Return [x, y] of the center of cell containing provided text 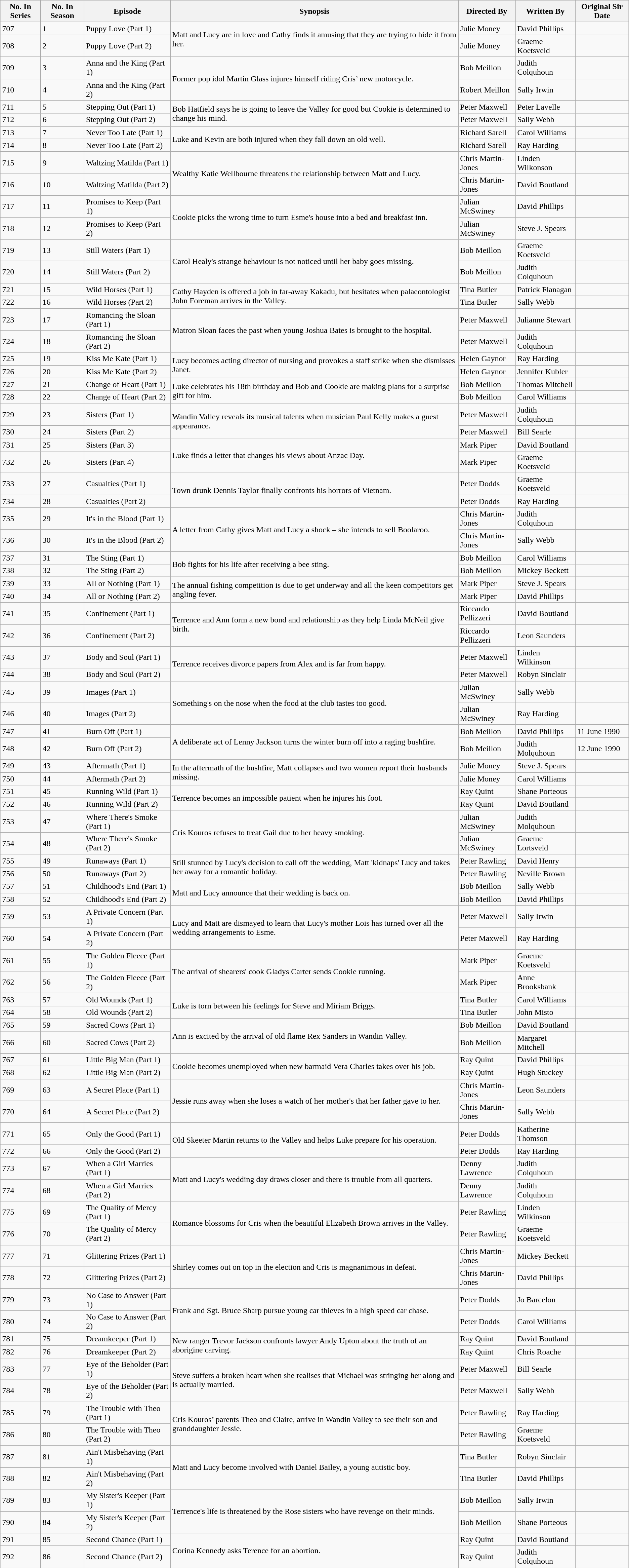
The Golden Fleece (Part 1) [127, 960]
719 [20, 250]
728 [20, 397]
771 [20, 1134]
729 [20, 414]
The Quality of Mercy (Part 1) [127, 1212]
Promises to Keep (Part 2) [127, 228]
The arrival of shearers' cook Gladys Carter sends Cookie running. [314, 971]
A Private Concern (Part 2) [127, 938]
Sisters (Part 1) [127, 414]
754 [20, 843]
Glittering Prizes (Part 1) [127, 1256]
35 [62, 613]
Luke and Kevin are both injured when they fall down an old well. [314, 139]
730 [20, 432]
Terrence becomes an impossible patient when he injures his foot. [314, 798]
All or Nothing (Part 1) [127, 583]
Cathy Hayden is offered a job in far-away Kakadu, but hesitates when palaeontologist John Foreman arrives in the Valley. [314, 296]
25 [62, 445]
63 [62, 1090]
Linden Wilkonson [545, 163]
Frank and Sgt. Bruce Sharp pursue young car thieves in a high speed car chase. [314, 1310]
Jennifer Kubler [545, 372]
A letter from Cathy gives Matt and Lucy a shock – she intends to sell Boolaroo. [314, 530]
Waltzing Matilda (Part 1) [127, 163]
Runaways (Part 2) [127, 874]
Wandin Valley reveals its musical talents when musician Paul Kelly makes a guest appearance. [314, 421]
747 [20, 731]
791 [20, 1539]
779 [20, 1299]
18 [62, 342]
758 [20, 899]
Sacred Cows (Part 1) [127, 1025]
30 [62, 541]
Luke celebrates his 18th birthday and Bob and Cookie are making plans for a surprise gift for him. [314, 391]
In the aftermath of the bushfire, Matt collapses and two women report their husbands missing. [314, 772]
Only the Good (Part 1) [127, 1134]
My Sister's Keeper (Part 2) [127, 1522]
47 [62, 822]
12 [62, 228]
Still Waters (Part 1) [127, 250]
713 [20, 132]
68 [62, 1190]
Carol Healy's strange behaviour is not noticed until her baby goes missing. [314, 261]
Thomas Mitchell [545, 384]
53 [62, 917]
Steve suffers a broken heart when she realises that Michael was stringing her along and is actually married. [314, 1380]
New ranger Trevor Jackson confronts lawyer Andy Upton about the truth of an aborigine carving. [314, 1345]
51 [62, 886]
780 [20, 1322]
26 [62, 462]
784 [20, 1391]
773 [20, 1168]
708 [20, 46]
Running Wild (Part 1) [127, 792]
The Trouble with Theo (Part 2) [127, 1435]
1 [62, 29]
766 [20, 1042]
64 [62, 1112]
Running Wild (Part 2) [127, 804]
21 [62, 384]
Town drunk Dennis Taylor finally confronts his horrors of Vietnam. [314, 490]
740 [20, 596]
716 [20, 184]
Aftermath (Part 1) [127, 766]
Anne Brooksbank [545, 982]
79 [62, 1413]
27 [62, 484]
42 [62, 749]
34 [62, 596]
It's in the Blood (Part 2) [127, 541]
57 [62, 999]
48 [62, 843]
Lucy and Matt are dismayed to learn that Lucy's mother Lois has turned over all the wedding arrangements to Esme. [314, 927]
Dreamkeeper (Part 2) [127, 1351]
38 [62, 675]
When a Girl Marries (Part 2) [127, 1190]
785 [20, 1413]
707 [20, 29]
20 [62, 372]
Stepping Out (Part 2) [127, 120]
76 [62, 1351]
Lucy becomes acting director of nursing and provokes a staff strike when she dismisses Janet. [314, 365]
Kiss Me Kate (Part 1) [127, 359]
71 [62, 1256]
24 [62, 432]
744 [20, 675]
Hugh Stuckey [545, 1073]
772 [20, 1151]
Terrence and Ann form a new bond and relationship as they help Linda McNeil give birth. [314, 624]
727 [20, 384]
Luke finds a letter that changes his views about Anzac Day. [314, 455]
Aftermath (Part 2) [127, 778]
Glittering Prizes (Part 2) [127, 1278]
17 [62, 319]
52 [62, 899]
The Quality of Mercy (Part 2) [127, 1234]
Dreamkeeper (Part 1) [127, 1339]
756 [20, 874]
72 [62, 1278]
Little Big Man (Part 2) [127, 1073]
Body and Soul (Part 1) [127, 657]
Cris Kouros’ parents Theo and Claire, arrive in Wandin Valley to see their son and granddaughter Jessie. [314, 1424]
723 [20, 319]
709 [20, 68]
67 [62, 1168]
Kiss Me Kate (Part 2) [127, 372]
Matt and Lucy announce that their wedding is back on. [314, 893]
Old Wounds (Part 1) [127, 999]
Still stunned by Lucy's decision to call off the wedding, Matt 'kidnaps' Lucy and takes her away for a romantic holiday. [314, 867]
A Secret Place (Part 2) [127, 1112]
Ain't Misbehaving (Part 1) [127, 1457]
711 [20, 107]
790 [20, 1522]
Matt and Lucy become involved with Daniel Bailey, a young autistic boy. [314, 1467]
764 [20, 1012]
725 [20, 359]
Change of Heart (Part 2) [127, 397]
The annual fishing competition is due to get underway and all the keen competitors get angling fever. [314, 590]
Promises to Keep (Part 1) [127, 206]
28 [62, 501]
736 [20, 541]
Wild Horses (Part 2) [127, 302]
Confinement (Part 1) [127, 613]
59 [62, 1025]
726 [20, 372]
15 [62, 290]
Never Too Late (Part 1) [127, 132]
Terrence's life is threatened by the Rose sisters who have revenge on their minds. [314, 1511]
722 [20, 302]
70 [62, 1234]
8 [62, 145]
Little Big Man (Part 1) [127, 1060]
Images (Part 2) [127, 714]
When a Girl Marries (Part 1) [127, 1168]
735 [20, 519]
776 [20, 1234]
745 [20, 692]
Puppy Love (Part 2) [127, 46]
86 [62, 1557]
44 [62, 778]
Directed By [487, 11]
Ain't Misbehaving (Part 2) [127, 1478]
81 [62, 1457]
82 [62, 1478]
714 [20, 145]
56 [62, 982]
36 [62, 636]
718 [20, 228]
Still Waters (Part 2) [127, 272]
Julianne Stewart [545, 319]
41 [62, 731]
Burn Off (Part 1) [127, 731]
Casualties (Part 2) [127, 501]
Images (Part 1) [127, 692]
75 [62, 1339]
Bob Hatfield says he is going to leave the Valley for good but Cookie is determined to change his mind. [314, 113]
39 [62, 692]
50 [62, 874]
Wild Horses (Part 1) [127, 290]
748 [20, 749]
750 [20, 778]
4 [62, 89]
Cookie becomes unemployed when new barmaid Vera Charles takes over his job. [314, 1066]
61 [62, 1060]
761 [20, 960]
Bob fights for his life after receiving a bee sting. [314, 564]
738 [20, 571]
32 [62, 571]
767 [20, 1060]
Katherine Thomson [545, 1134]
Sisters (Part 2) [127, 432]
11 [62, 206]
Body and Soul (Part 2) [127, 675]
788 [20, 1478]
770 [20, 1112]
83 [62, 1500]
751 [20, 792]
All or Nothing (Part 2) [127, 596]
Former pop idol Martin Glass injures himself riding Cris’ new motorcycle. [314, 79]
Jessie runs away when she loses a watch of her mother's that her father gave to her. [314, 1101]
43 [62, 766]
3 [62, 68]
19 [62, 359]
Written By [545, 11]
783 [20, 1369]
The Trouble with Theo (Part 1) [127, 1413]
757 [20, 886]
No Case to Answer (Part 2) [127, 1322]
The Golden Fleece (Part 2) [127, 982]
742 [20, 636]
782 [20, 1351]
752 [20, 804]
715 [20, 163]
732 [20, 462]
777 [20, 1256]
743 [20, 657]
Sisters (Part 4) [127, 462]
16 [62, 302]
It's in the Blood (Part 1) [127, 519]
755 [20, 861]
749 [20, 766]
Robert Meillon [487, 89]
Jo Barcelon [545, 1299]
65 [62, 1134]
14 [62, 272]
Only the Good (Part 2) [127, 1151]
724 [20, 342]
A Private Concern (Part 1) [127, 917]
My Sister's Keeper (Part 1) [127, 1500]
84 [62, 1522]
Chris Roache [545, 1351]
55 [62, 960]
33 [62, 583]
792 [20, 1557]
David Henry [545, 861]
Childhood's End (Part 2) [127, 899]
737 [20, 558]
778 [20, 1278]
762 [20, 982]
759 [20, 917]
29 [62, 519]
Second Chance (Part 1) [127, 1539]
Matt and Lucy are in love and Cathy finds it amusing that they are trying to hide it from her. [314, 40]
66 [62, 1151]
Romancing the Sloan (Part 1) [127, 319]
Ann is excited by the arrival of old flame Rex Sanders in Wandin Valley. [314, 1036]
Patrick Flanagan [545, 290]
45 [62, 792]
Childhood's End (Part 1) [127, 886]
Cris Kouros refuses to treat Gail due to her heavy smoking. [314, 833]
54 [62, 938]
13 [62, 250]
Romancing the Sloan (Part 2) [127, 342]
Where There's Smoke (Part 2) [127, 843]
Runaways (Part 1) [127, 861]
Anna and the King (Part 1) [127, 68]
49 [62, 861]
23 [62, 414]
781 [20, 1339]
Terrence receives divorce papers from Alex and is far from happy. [314, 664]
Stepping Out (Part 1) [127, 107]
717 [20, 206]
Episode [127, 11]
6 [62, 120]
Something's on the nose when the food at the club tastes too good. [314, 703]
Original Sir Date [602, 11]
763 [20, 999]
22 [62, 397]
Shirley comes out on top in the election and Cris is magnanimous in defeat. [314, 1267]
No Case to Answer (Part 1) [127, 1299]
40 [62, 714]
11 June 1990 [602, 731]
12 June 1990 [602, 749]
Confinement (Part 2) [127, 636]
7 [62, 132]
Where There's Smoke (Part 1) [127, 822]
789 [20, 1500]
5 [62, 107]
731 [20, 445]
Cookie picks the wrong time to turn Esme's house into a bed and breakfast inn. [314, 217]
786 [20, 1435]
62 [62, 1073]
31 [62, 558]
Casualties (Part 1) [127, 484]
Wealthy Katie Wellbourne threatens the relationship between Matt and Lucy. [314, 174]
769 [20, 1090]
60 [62, 1042]
78 [62, 1391]
Sisters (Part 3) [127, 445]
Puppy Love (Part 1) [127, 29]
787 [20, 1457]
Luke is torn between his feelings for Steve and Miriam Briggs. [314, 1006]
10 [62, 184]
85 [62, 1539]
Corina Kennedy asks Terence for an abortion. [314, 1550]
No. In Season [62, 11]
741 [20, 613]
Burn Off (Part 2) [127, 749]
739 [20, 583]
John Misto [545, 1012]
746 [20, 714]
Never Too Late (Part 2) [127, 145]
734 [20, 501]
721 [20, 290]
69 [62, 1212]
Matron Sloan faces the past when young Joshua Bates is brought to the hospital. [314, 331]
77 [62, 1369]
74 [62, 1322]
A Secret Place (Part 1) [127, 1090]
753 [20, 822]
768 [20, 1073]
Synopsis [314, 11]
Neville Brown [545, 874]
712 [20, 120]
Eye of the Beholder (Part 2) [127, 1391]
Old Skeeter Martin returns to the Valley and helps Luke prepare for his operation. [314, 1140]
Margaret Mitchell [545, 1042]
710 [20, 89]
774 [20, 1190]
Matt and Lucy's wedding day draws closer and there is trouble from all quarters. [314, 1179]
765 [20, 1025]
Eye of the Beholder (Part 1) [127, 1369]
775 [20, 1212]
Romance blossoms for Cris when the beautiful Elizabeth Brown arrives in the Valley. [314, 1223]
733 [20, 484]
80 [62, 1435]
73 [62, 1299]
Change of Heart (Part 1) [127, 384]
Anna and the King (Part 2) [127, 89]
2 [62, 46]
Second Chance (Part 2) [127, 1557]
58 [62, 1012]
The Sting (Part 2) [127, 571]
A deliberate act of Lenny Jackson turns the winter burn off into a raging bushfire. [314, 742]
Graeme Lortsveld [545, 843]
720 [20, 272]
The Sting (Part 1) [127, 558]
No. In Series [20, 11]
Peter Lavelle [545, 107]
9 [62, 163]
46 [62, 804]
Waltzing Matilda (Part 2) [127, 184]
Old Wounds (Part 2) [127, 1012]
Sacred Cows (Part 2) [127, 1042]
37 [62, 657]
760 [20, 938]
